Return the [X, Y] coordinate for the center point of the cell that contains the specified text.  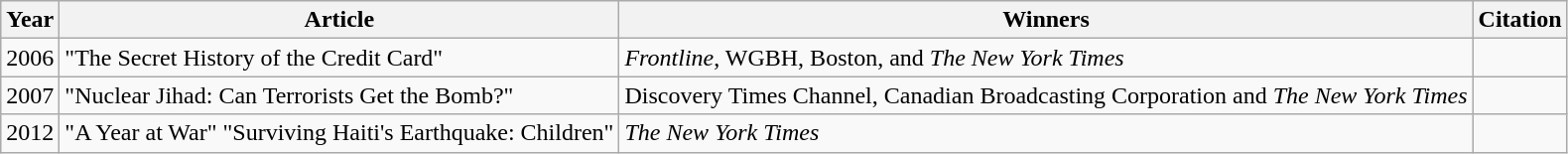
"Nuclear Jihad: Can Terrorists Get the Bomb?" [339, 95]
Frontline, WGBH, Boston, and The New York Times [1046, 58]
2007 [30, 95]
The New York Times [1046, 133]
Citation [1520, 20]
Discovery Times Channel, Canadian Broadcasting Corporation and The New York Times [1046, 95]
Article [339, 20]
2012 [30, 133]
"The Secret History of the Credit Card" [339, 58]
2006 [30, 58]
Winners [1046, 20]
Year [30, 20]
"A Year at War" "Surviving Haiti's Earthquake: Children" [339, 133]
